From the cell containing the given text, extract its center point as [X, Y] coordinate. 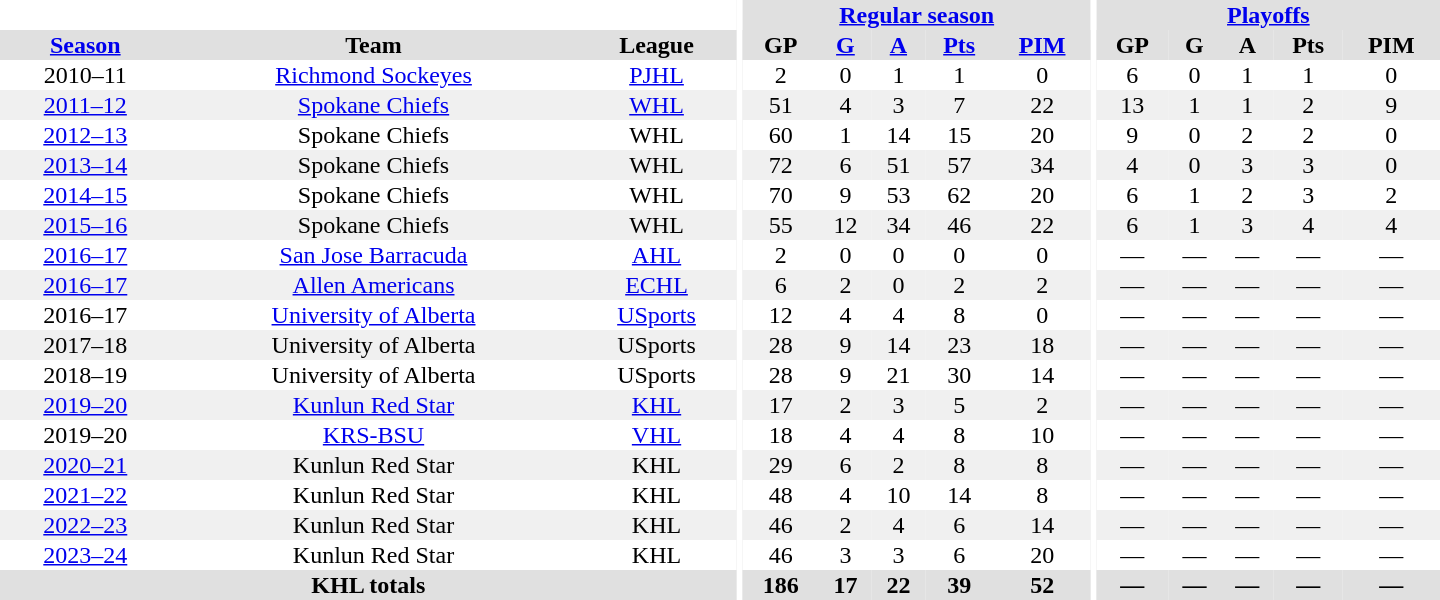
186 [780, 585]
53 [898, 195]
48 [780, 495]
72 [780, 165]
Playoffs [1268, 15]
KHL totals [368, 585]
2015–16 [86, 225]
60 [780, 135]
Allen Americans [374, 285]
Regular season [916, 15]
39 [960, 585]
7 [960, 105]
23 [960, 345]
30 [960, 375]
Season [86, 45]
15 [960, 135]
2013–14 [86, 165]
Richmond Sockeyes [374, 75]
2011–12 [86, 105]
ECHL [656, 285]
2018–19 [86, 375]
VHL [656, 435]
PJHL [656, 75]
52 [1042, 585]
2017–18 [86, 345]
13 [1132, 105]
League [656, 45]
San Jose Barracuda [374, 255]
2012–13 [86, 135]
2023–24 [86, 555]
2021–22 [86, 495]
2014–15 [86, 195]
70 [780, 195]
55 [780, 225]
62 [960, 195]
2022–23 [86, 525]
Team [374, 45]
29 [780, 465]
21 [898, 375]
5 [960, 405]
KRS-BSU [374, 435]
2020–21 [86, 465]
2010–11 [86, 75]
AHL [656, 255]
57 [960, 165]
